Return the (x, y) coordinate for the center point of the cell that contains the specified text.  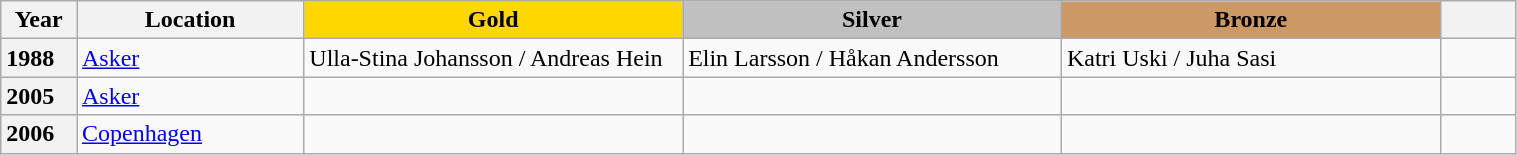
Bronze (1250, 20)
Gold (494, 20)
Katri Uski / Juha Sasi (1250, 58)
Ulla-Stina Johansson / Andreas Hein (494, 58)
2005 (39, 96)
2006 (39, 134)
Copenhagen (190, 134)
1988 (39, 58)
Location (190, 20)
Year (39, 20)
Silver (872, 20)
Elin Larsson / Håkan Andersson (872, 58)
